Return (X, Y) of the center of cell containing provided text 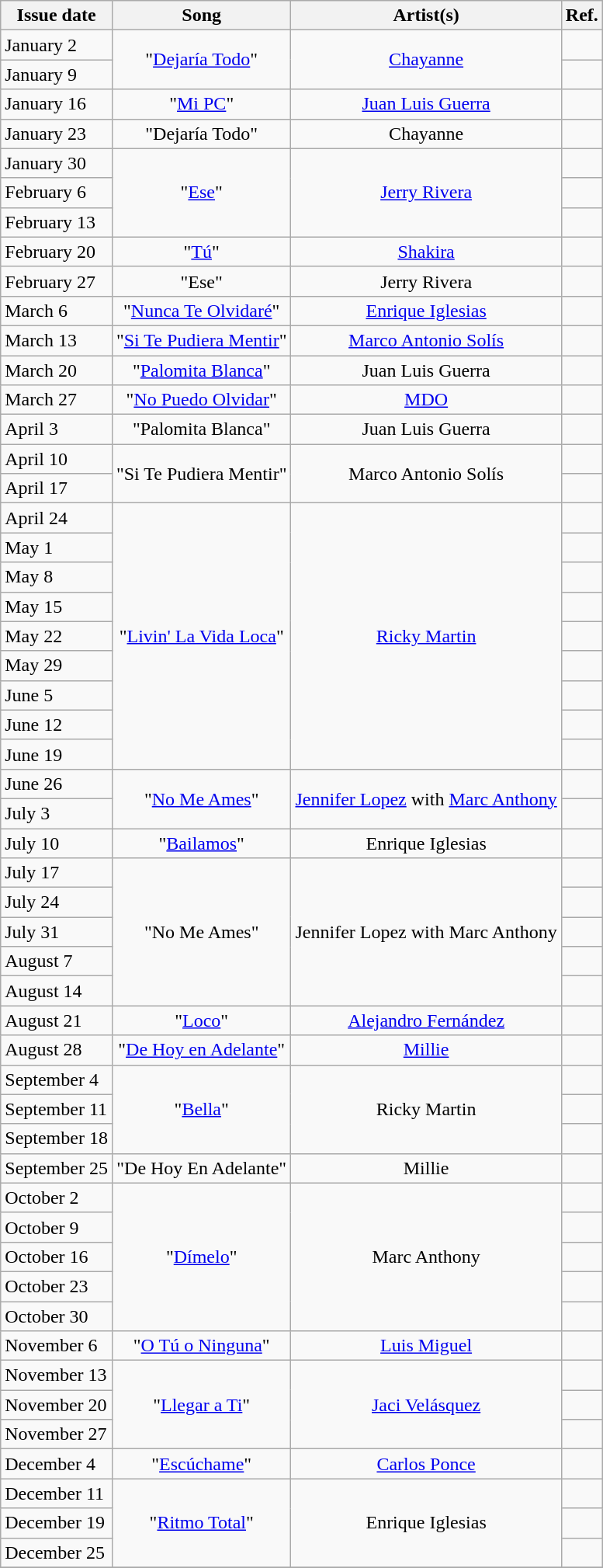
November 20 (57, 1405)
August 14 (57, 991)
"No Puedo Olvidar" (202, 400)
May 15 (57, 607)
September 11 (57, 1109)
December 4 (57, 1464)
July 3 (57, 813)
November 13 (57, 1375)
"Bailamos" (202, 843)
Alejandro Fernández (426, 1020)
February 20 (57, 252)
October 9 (57, 1227)
"De Hoy en Adelante" (202, 1050)
September 18 (57, 1139)
April 3 (57, 429)
Song (202, 16)
Shakira (426, 252)
September 25 (57, 1168)
April 10 (57, 459)
February 27 (57, 281)
Ref. (582, 16)
March 27 (57, 400)
July 17 (57, 873)
Issue date (57, 16)
June 26 (57, 784)
May 1 (57, 548)
February 6 (57, 193)
April 24 (57, 518)
Marc Anthony (426, 1257)
"Livin' La Vida Loca" (202, 637)
January 2 (57, 45)
July 10 (57, 843)
June 5 (57, 695)
May 29 (57, 666)
August 21 (57, 1020)
June 12 (57, 725)
"O Tú o Ninguna" (202, 1346)
Carlos Ponce (426, 1464)
May 22 (57, 636)
July 24 (57, 902)
April 17 (57, 488)
January 30 (57, 163)
March 13 (57, 340)
October 23 (57, 1286)
December 11 (57, 1493)
December 19 (57, 1523)
"Mi PC" (202, 104)
November 27 (57, 1434)
October 2 (57, 1198)
"Nunca Te Olvidaré" (202, 311)
August 28 (57, 1050)
November 6 (57, 1346)
May 8 (57, 577)
January 23 (57, 134)
"Llegar a Ti" (202, 1405)
July 31 (57, 932)
MDO (426, 400)
June 19 (57, 754)
January 9 (57, 75)
"Ritmo Total" (202, 1523)
"De Hoy En Adelante" (202, 1168)
"Dímelo" (202, 1257)
March 20 (57, 370)
January 16 (57, 104)
February 13 (57, 222)
"Loco" (202, 1020)
October 16 (57, 1257)
September 4 (57, 1080)
"Tú" (202, 252)
October 30 (57, 1316)
Luis Miguel (426, 1346)
Artist(s) (426, 16)
August 7 (57, 961)
March 6 (57, 311)
December 25 (57, 1552)
"Bella" (202, 1109)
Jaci Velásquez (426, 1405)
"Escúchame" (202, 1464)
